Search for the cell housing the specified text and yield its (X, Y) center coordinate. 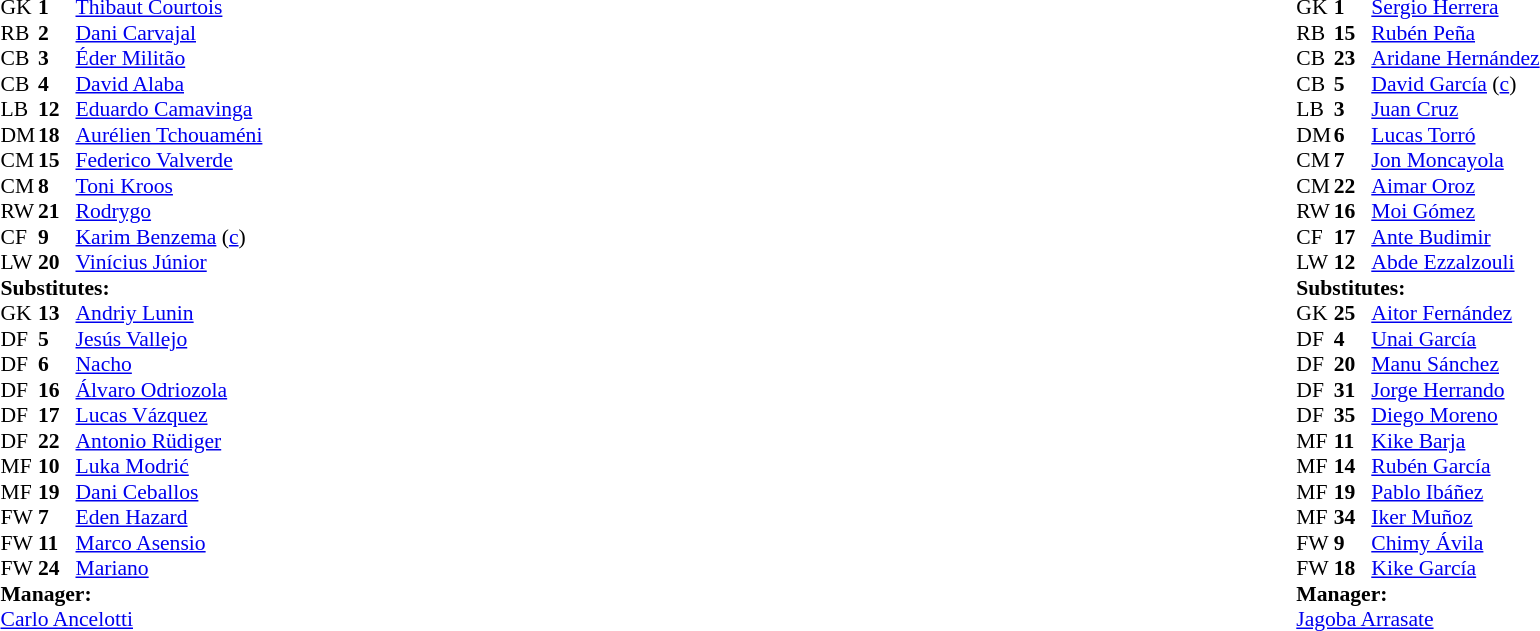
Karim Benzema (c) (170, 237)
Antonio Rüdiger (170, 441)
Éder Militão (170, 59)
Iker Muñoz (1455, 517)
13 (57, 313)
Jesús Vallejo (170, 339)
23 (1353, 59)
Álvaro Odriozola (170, 390)
David Alaba (170, 84)
Rubén Peña (1455, 33)
Toni Kroos (170, 186)
35 (1353, 415)
Chimy Ávila (1455, 543)
Unai García (1455, 339)
Nacho (170, 365)
Jon Moncayola (1455, 161)
Federico Valverde (170, 161)
David García (c) (1455, 84)
Pablo Ibáñez (1455, 492)
Rodrygo (170, 211)
Luka Modrić (170, 467)
8 (57, 186)
Dani Carvajal (170, 33)
Vinícius Júnior (170, 263)
34 (1353, 517)
Moi Gómez (1455, 211)
Mariano (170, 569)
Abde Ezzalzouli (1455, 263)
Aitor Fernández (1455, 313)
Rubén García (1455, 467)
Andriy Lunin (170, 313)
Dani Ceballos (170, 492)
Lucas Vázquez (170, 415)
2 (57, 33)
Aurélien Tchouaméni (170, 135)
Kike Barja (1455, 441)
Eduardo Camavinga (170, 109)
Ante Budimir (1455, 237)
Lucas Torró (1455, 135)
Kike García (1455, 569)
Aridane Hernández (1455, 59)
Diego Moreno (1455, 415)
25 (1353, 313)
Jorge Herrando (1455, 390)
Aimar Oroz (1455, 186)
14 (1353, 467)
Marco Asensio (170, 543)
21 (57, 211)
Eden Hazard (170, 517)
24 (57, 569)
31 (1353, 390)
10 (57, 467)
Manu Sánchez (1455, 365)
Juan Cruz (1455, 109)
